Find where the given text appears and provide that cell's center as [X, Y] coordinate. 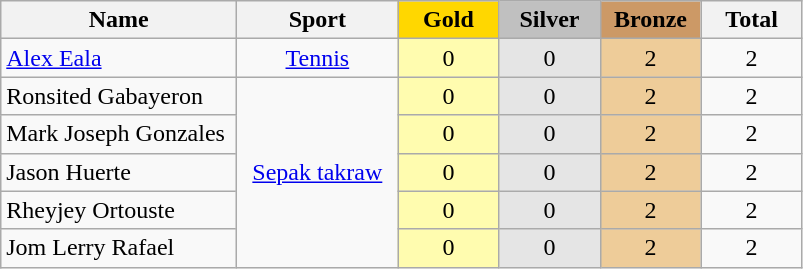
Mark Joseph Gonzales [119, 134]
Tennis [318, 58]
Bronze [650, 20]
Alex Eala [119, 58]
Ronsited Gabayeron [119, 96]
Sport [318, 20]
Jom Lerry Rafael [119, 248]
Rheyjey Ortouste [119, 210]
Total [752, 20]
Name [119, 20]
Silver [550, 20]
Gold [448, 20]
Jason Huerte [119, 172]
Sepak takraw [318, 172]
